For the text-containing cell, return its midpoint in (X, Y) coordinate format. 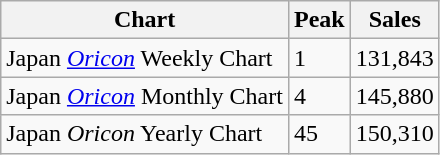
131,843 (394, 58)
1 (319, 58)
145,880 (394, 96)
Japan Oricon Weekly Chart (145, 58)
Peak (319, 20)
4 (319, 96)
Japan Oricon Yearly Chart (145, 134)
45 (319, 134)
Chart (145, 20)
150,310 (394, 134)
Sales (394, 20)
Japan Oricon Monthly Chart (145, 96)
